Capture the cell that displays the provided text and extract its [X, Y] central coordinate. 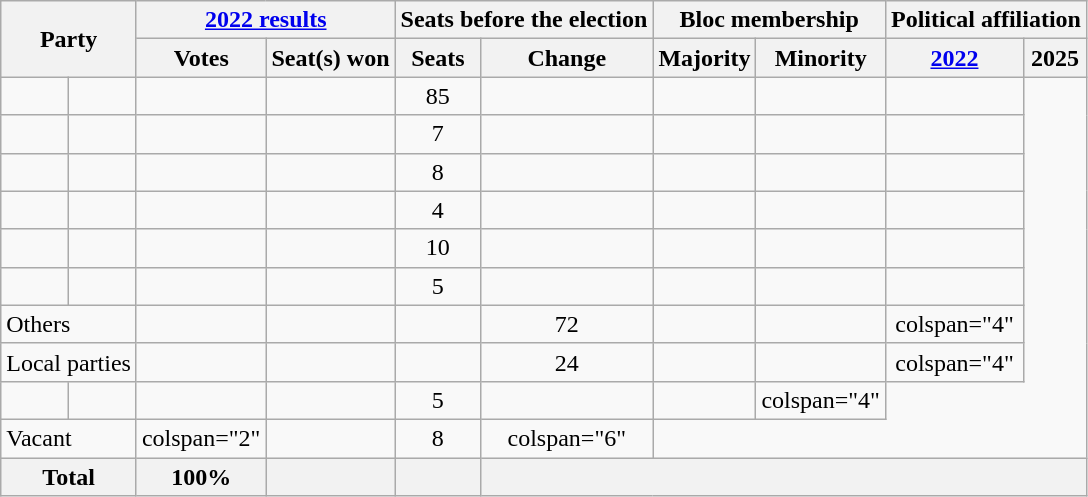
Total [69, 477]
colspan="2" [201, 438]
4 [438, 210]
Majority [704, 58]
Minority [821, 58]
2022 results [266, 20]
10 [438, 248]
85 [438, 96]
2022 [954, 58]
Seats before the election [524, 20]
Party [69, 39]
Others [69, 324]
Vacant [69, 438]
2025 [1056, 58]
7 [438, 134]
colspan="6" [567, 438]
100% [201, 477]
Seats [438, 58]
72 [567, 324]
24 [567, 362]
Seat(s) won [330, 58]
Votes [201, 58]
Bloc membership [770, 20]
Political affiliation [986, 20]
Local parties [69, 362]
Change [567, 58]
